Return the [x, y] coordinate for the center point of the cell that contains the specified text.  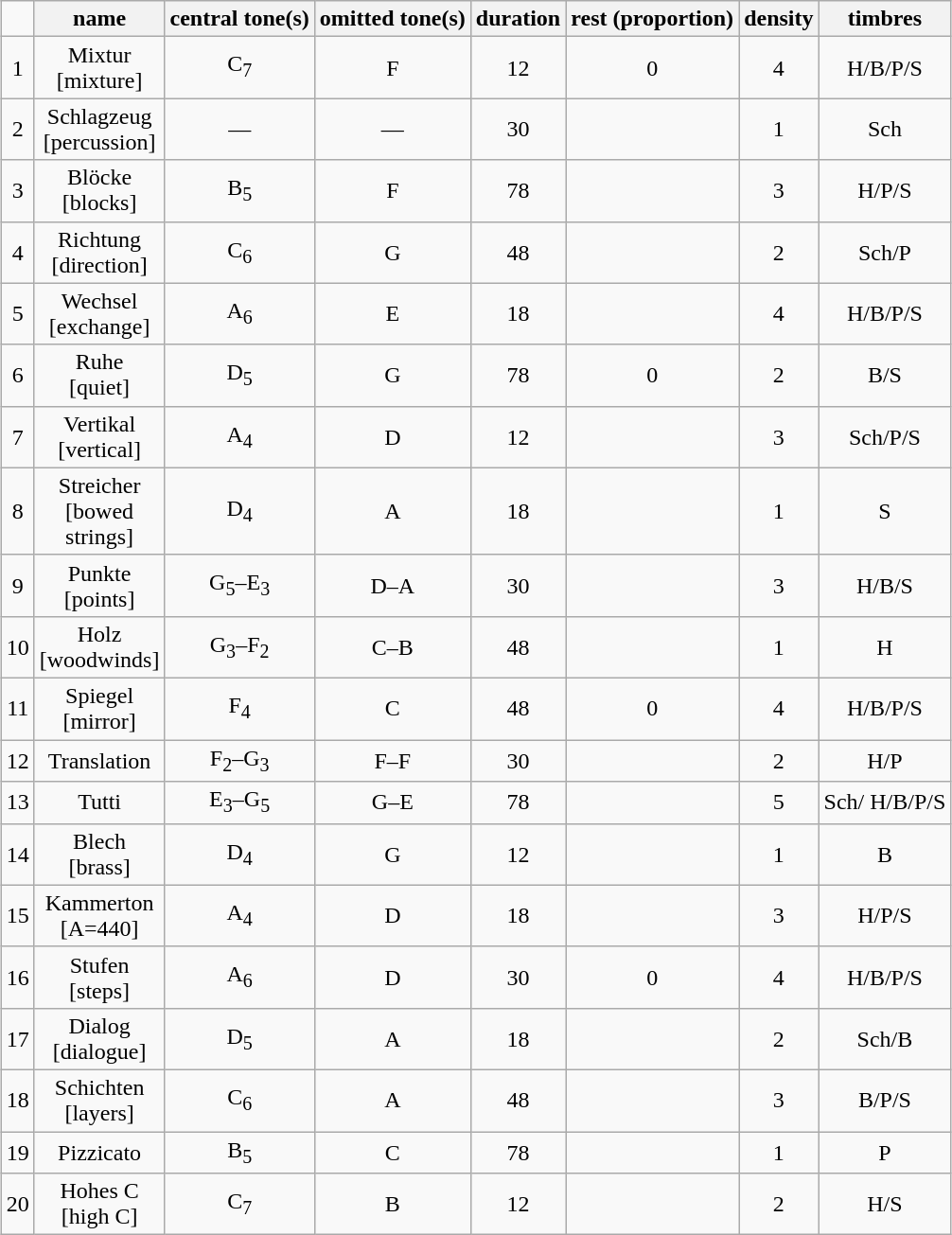
Sch/P [885, 252]
14 [17, 854]
duration [518, 19]
F2–G3 [239, 761]
density [779, 19]
11 [17, 708]
Blöcke[blocks] [99, 191]
Tutti [99, 803]
7 [17, 437]
Hohes C[high C] [99, 1204]
timbres [885, 19]
Punkte[points] [99, 585]
20 [17, 1204]
Stufen[steps] [99, 977]
F–F [392, 761]
G–E [392, 803]
E [392, 314]
G3–F2 [239, 647]
17 [17, 1039]
central tone(s) [239, 19]
10 [17, 647]
Vertikal[vertical] [99, 437]
15 [17, 916]
Spiegel[mirror] [99, 708]
B/S [885, 375]
Ruhe[quiet] [99, 375]
Schichten[layers] [99, 1100]
Mixtur[mixture] [99, 68]
Pizzicato [99, 1153]
P [885, 1153]
Schlagzeug[percussion] [99, 129]
name [99, 19]
Sch [885, 129]
F4 [239, 708]
S [885, 511]
H [885, 647]
C–B [392, 647]
E3–G5 [239, 803]
8 [17, 511]
H/B/S [885, 585]
Richtung[direction] [99, 252]
6 [17, 375]
H/S [885, 1204]
H/P [885, 761]
Blech[brass] [99, 854]
Sch/P/S [885, 437]
Streicher[bowed strings] [99, 511]
19 [17, 1153]
Holz[woodwinds] [99, 647]
B/P/S [885, 1100]
Wechsel[exchange] [99, 314]
16 [17, 977]
G5–E3 [239, 585]
rest (proportion) [653, 19]
Kammerton[A=440] [99, 916]
Dialog[dialogue] [99, 1039]
Sch/ H/B/P/S [885, 803]
D–A [392, 585]
Translation [99, 761]
9 [17, 585]
omitted tone(s) [392, 19]
13 [17, 803]
Sch/B [885, 1039]
